Return the (X, Y) coordinate for the center point of the cell that contains the specified text.  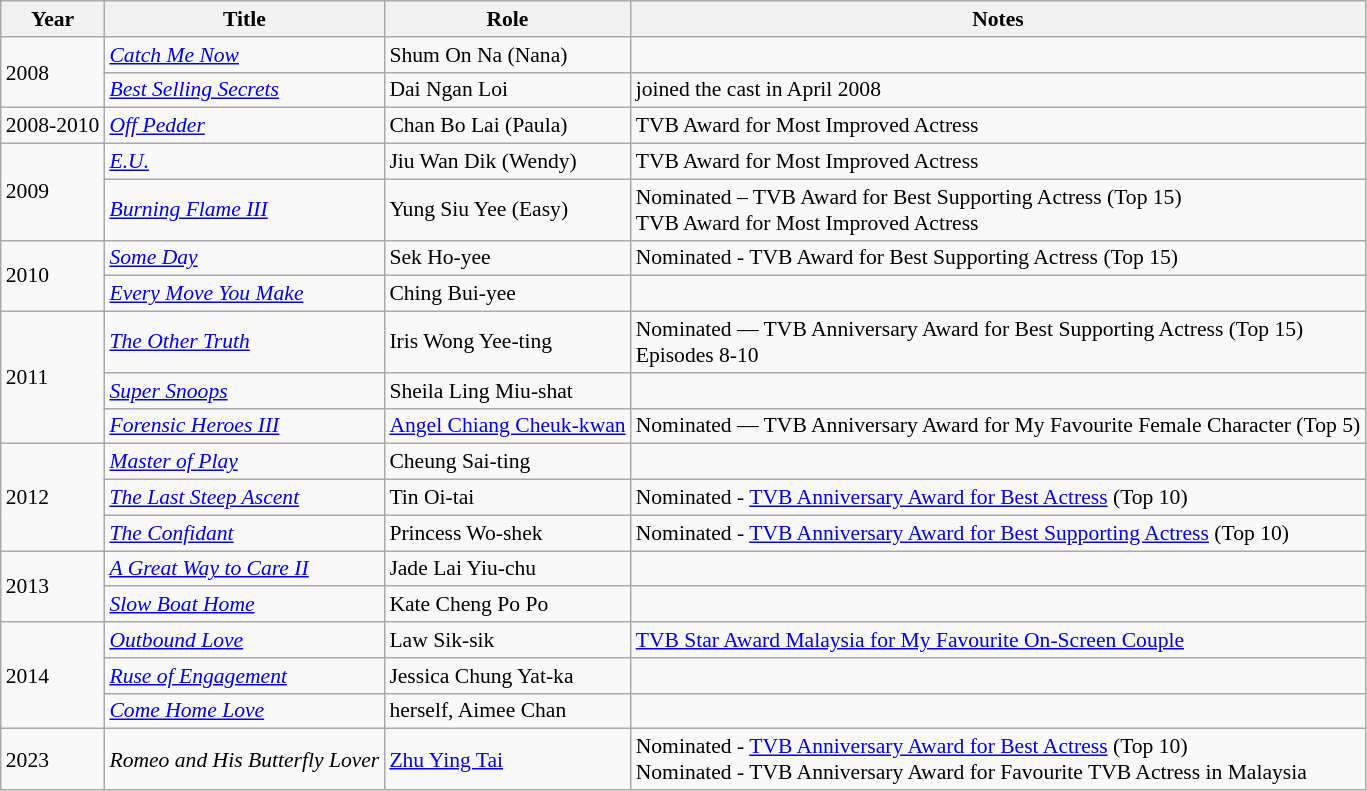
Romeo and His Butterfly Lover (244, 760)
Nominated — TVB Anniversary Award for Best Supporting Actress (Top 15) Episodes 8-10 (998, 342)
2012 (53, 498)
Best Selling Secrets (244, 90)
Angel Chiang Cheuk-kwan (507, 426)
Ruse of Engagement (244, 676)
Every Move You Make (244, 294)
Tin Oi-tai (507, 498)
2009 (53, 192)
Master of Play (244, 462)
Outbound Love (244, 640)
A Great Way to Care II (244, 569)
The Other Truth (244, 342)
Sek Ho-yee (507, 258)
Chan Bo Lai (Paula) (507, 126)
Catch Me Now (244, 55)
herself, Aimee Chan (507, 711)
Super Snoops (244, 391)
Notes (998, 19)
TVB Star Award Malaysia for My Favourite On-Screen Couple (998, 640)
Slow Boat Home (244, 605)
Dai Ngan Loi (507, 90)
2008-2010 (53, 126)
2010 (53, 276)
Shum On Na (Nana) (507, 55)
Sheila Ling Miu-shat (507, 391)
Jiu Wan Dik (Wendy) (507, 162)
Nominated - TVB Anniversary Award for Best Actress (Top 10) (998, 498)
Burning Flame III (244, 210)
Zhu Ying Tai (507, 760)
Some Day (244, 258)
Off Pedder (244, 126)
Role (507, 19)
2023 (53, 760)
Kate Cheng Po Po (507, 605)
2014 (53, 676)
Cheung Sai-ting (507, 462)
Forensic Heroes III (244, 426)
Title (244, 19)
Law Sik-sik (507, 640)
Nominated — TVB Anniversary Award for My Favourite Female Character (Top 5) (998, 426)
The Last Steep Ascent (244, 498)
Princess Wo-shek (507, 533)
Nominated - TVB Anniversary Award for Best Actress (Top 10) Nominated - TVB Anniversary Award for Favourite TVB Actress in Malaysia (998, 760)
Ching Bui-yee (507, 294)
Year (53, 19)
2013 (53, 586)
Yung Siu Yee (Easy) (507, 210)
Come Home Love (244, 711)
2011 (53, 378)
Nominated - TVB Anniversary Award for Best Supporting Actress (Top 10) (998, 533)
Jessica Chung Yat-ka (507, 676)
Nominated - TVB Award for Best Supporting Actress (Top 15) (998, 258)
2008 (53, 72)
Iris Wong Yee-ting (507, 342)
The Confidant (244, 533)
joined the cast in April 2008 (998, 90)
E.U. (244, 162)
Jade Lai Yiu-chu (507, 569)
Nominated – TVB Award for Best Supporting Actress (Top 15) TVB Award for Most Improved Actress (998, 210)
